Capture the cell that displays the provided text and extract its (x, y) central coordinate. 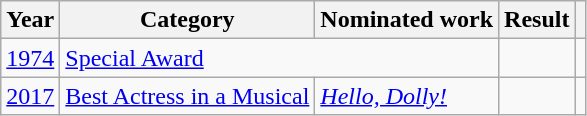
1974 (30, 58)
2017 (30, 96)
Year (30, 20)
Category (188, 20)
Result (537, 20)
Nominated work (407, 20)
Special Award (280, 58)
Best Actress in a Musical (188, 96)
Hello, Dolly! (407, 96)
